Search for the cell housing the specified text and yield its (x, y) center coordinate. 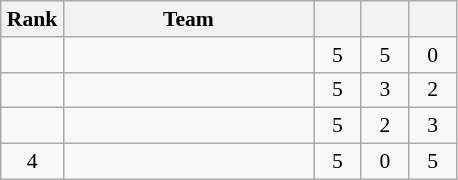
Rank (32, 19)
Team (188, 19)
4 (32, 162)
